Return the (X, Y) coordinate for the center point of the cell that contains the specified text.  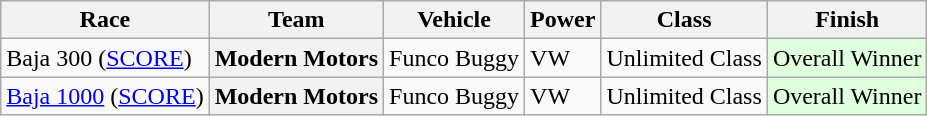
Class (684, 20)
Baja 1000 (SCORE) (105, 96)
Team (296, 20)
Baja 300 (SCORE) (105, 58)
Vehicle (454, 20)
Power (563, 20)
Race (105, 20)
Finish (847, 20)
